Determine the [X, Y] coordinate at the center of the cell enclosing the given text.  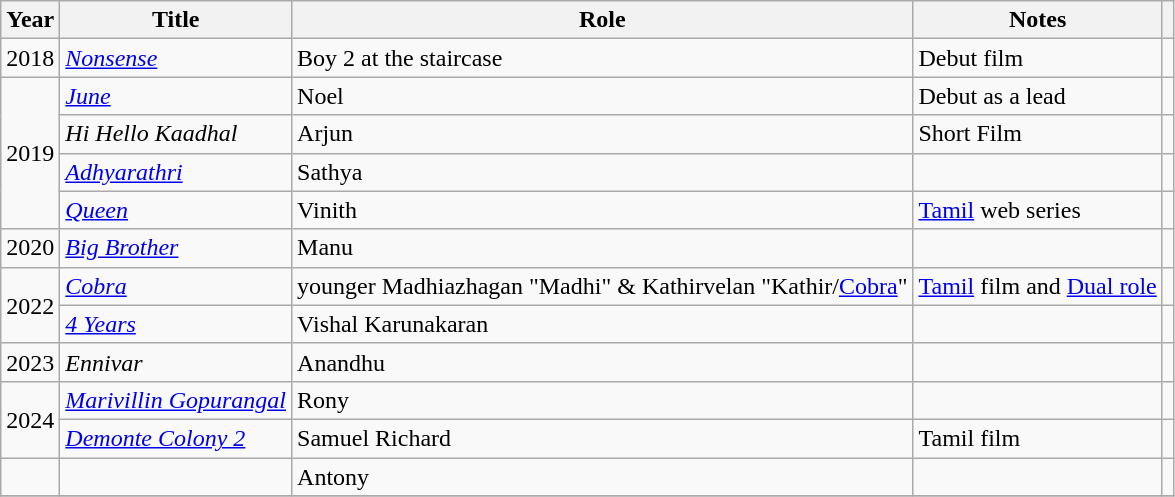
Tamil film and Dual role [1038, 286]
June [176, 96]
Title [176, 20]
Role [602, 20]
2019 [30, 153]
2023 [30, 362]
Antony [602, 477]
Debut film [1038, 58]
Short Film [1038, 134]
Anandhu [602, 362]
2024 [30, 419]
Samuel Richard [602, 438]
Manu [602, 248]
Cobra [176, 286]
Hi Hello Kaadhal [176, 134]
Vinith [602, 210]
2020 [30, 248]
Adhyarathri [176, 172]
Notes [1038, 20]
Tamil film [1038, 438]
Queen [176, 210]
Arjun [602, 134]
2018 [30, 58]
Vishal Karunakaran [602, 324]
2022 [30, 305]
Debut as a lead [1038, 96]
Year [30, 20]
Rony [602, 400]
Nonsense [176, 58]
Marivillin Gopurangal [176, 400]
Big Brother [176, 248]
Sathya [602, 172]
Ennivar [176, 362]
Demonte Colony 2 [176, 438]
Tamil web series [1038, 210]
4 Years [176, 324]
Boy 2 at the staircase [602, 58]
Noel [602, 96]
younger Madhiazhagan "Madhi" & Kathirvelan "Kathir/Cobra" [602, 286]
